Output the (x, y) coordinate of the center of the cell containing the given text.  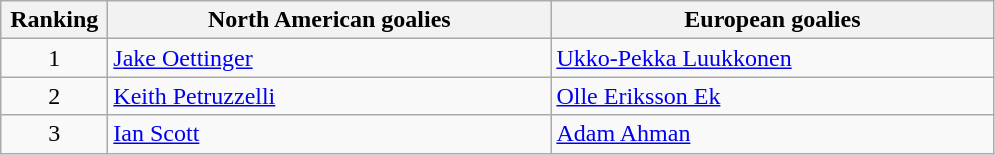
Keith Petruzzelli (330, 96)
Olle Eriksson Ek (772, 96)
Ranking (54, 20)
2 (54, 96)
Jake Oettinger (330, 58)
Adam Ahman (772, 134)
European goalies (772, 20)
Ian Scott (330, 134)
3 (54, 134)
Ukko-Pekka Luukkonen (772, 58)
1 (54, 58)
North American goalies (330, 20)
